For the text-containing cell, return its midpoint in [x, y] coordinate format. 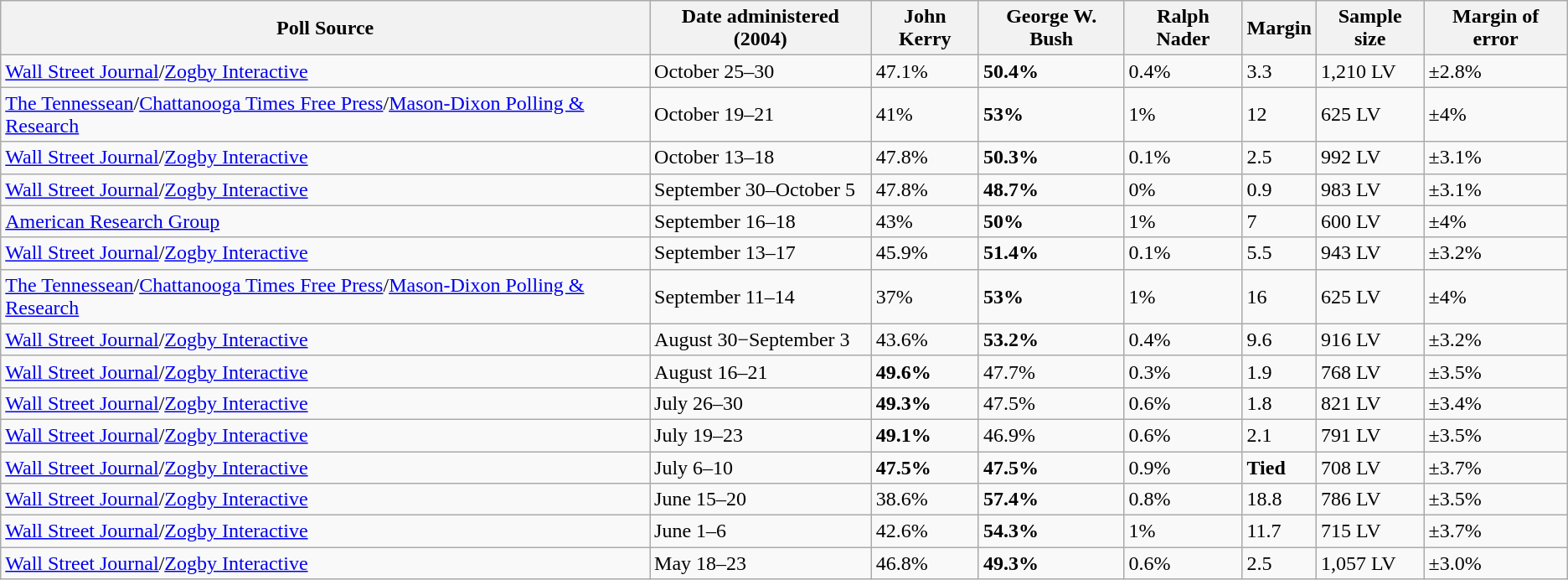
43% [925, 221]
±2.8% [1496, 71]
0.8% [1183, 500]
47.1% [925, 71]
September 30–October 5 [761, 189]
37% [925, 297]
47.7% [1051, 371]
2.1 [1279, 435]
983 LV [1370, 189]
1.8 [1279, 403]
0.9 [1279, 189]
June 1–6 [761, 531]
American Research Group [325, 221]
1,210 LV [1370, 71]
791 LV [1370, 435]
Margin of error [1496, 28]
September 13–17 [761, 253]
0% [1183, 189]
54.3% [1051, 531]
821 LV [1370, 403]
51.4% [1051, 253]
George W. Bush [1051, 28]
3.3 [1279, 71]
July 19–23 [761, 435]
43.6% [925, 339]
42.6% [925, 531]
±3.4% [1496, 403]
October 13–18 [761, 158]
August 30−September 3 [761, 339]
Margin [1279, 28]
53.2% [1051, 339]
9.6 [1279, 339]
September 11–14 [761, 297]
July 6–10 [761, 467]
John Kerry [925, 28]
48.7% [1051, 189]
708 LV [1370, 467]
Sample size [1370, 28]
1,057 LV [1370, 563]
0.9% [1183, 467]
16 [1279, 297]
41% [925, 114]
Tied [1279, 467]
715 LV [1370, 531]
5.5 [1279, 253]
600 LV [1370, 221]
50.3% [1051, 158]
June 15–20 [761, 500]
1.9 [1279, 371]
38.6% [925, 500]
49.6% [925, 371]
46.8% [925, 563]
Poll Source [325, 28]
±3.0% [1496, 563]
50% [1051, 221]
October 19–21 [761, 114]
50.4% [1051, 71]
July 26–30 [761, 403]
786 LV [1370, 500]
57.4% [1051, 500]
12 [1279, 114]
768 LV [1370, 371]
September 16–18 [761, 221]
7 [1279, 221]
45.9% [925, 253]
916 LV [1370, 339]
October 25–30 [761, 71]
Date administered (2004) [761, 28]
943 LV [1370, 253]
992 LV [1370, 158]
May 18–23 [761, 563]
0.3% [1183, 371]
49.1% [925, 435]
18.8 [1279, 500]
46.9% [1051, 435]
Ralph Nader [1183, 28]
11.7 [1279, 531]
August 16–21 [761, 371]
